Return (x, y) of the center of cell containing provided text 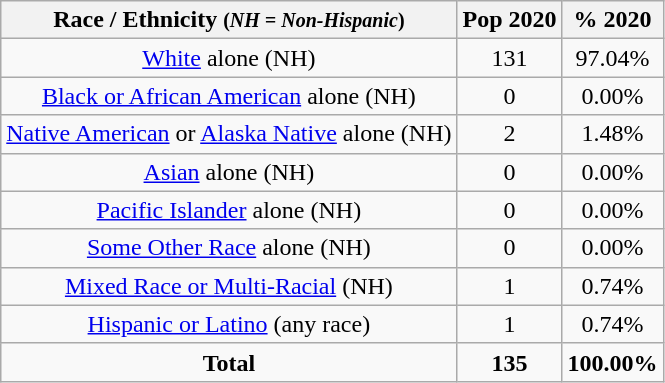
100.00% (612, 362)
135 (510, 362)
Mixed Race or Multi-Racial (NH) (229, 286)
Pop 2020 (510, 20)
Race / Ethnicity (NH = Non-Hispanic) (229, 20)
1.48% (612, 134)
Pacific Islander alone (NH) (229, 210)
Hispanic or Latino (any race) (229, 324)
Black or African American alone (NH) (229, 96)
% 2020 (612, 20)
Total (229, 362)
Native American or Alaska Native alone (NH) (229, 134)
Asian alone (NH) (229, 172)
Some Other Race alone (NH) (229, 248)
131 (510, 58)
97.04% (612, 58)
White alone (NH) (229, 58)
2 (510, 134)
